Extract the (X, Y) coordinate from the center of the cell holding the provided text.  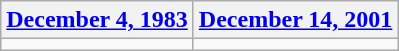
December 4, 1983 (98, 20)
December 14, 2001 (296, 20)
